Scan for the cell matching the given text and deliver its (X, Y) coordinate at center. 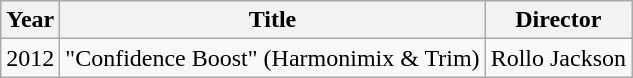
Title (272, 20)
Year (30, 20)
"Confidence Boost" (Harmonimix & Trim) (272, 58)
Rollo Jackson (558, 58)
Director (558, 20)
2012 (30, 58)
